Output the [X, Y] coordinate of the center of the cell containing the given text.  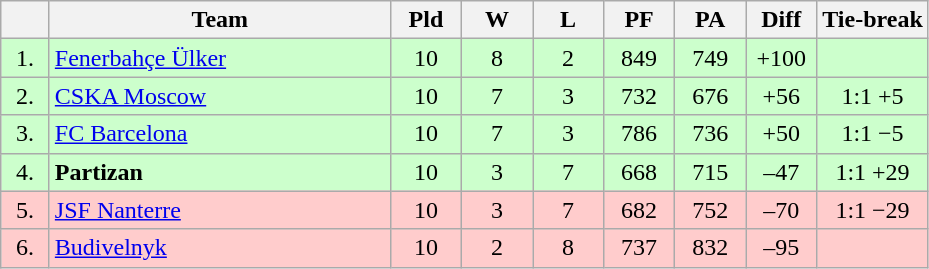
PA [710, 20]
1. [26, 58]
1:1 −5 [873, 134]
+56 [782, 96]
+100 [782, 58]
+50 [782, 134]
–70 [782, 210]
6. [26, 248]
786 [640, 134]
1:1 +5 [873, 96]
1:1 +29 [873, 172]
Diff [782, 20]
Budivelnyk [220, 248]
749 [710, 58]
715 [710, 172]
736 [710, 134]
Fenerbahçe Ülker [220, 58]
Partizan [220, 172]
732 [640, 96]
FC Barcelona [220, 134]
–47 [782, 172]
Team [220, 20]
4. [26, 172]
JSF Nanterre [220, 210]
737 [640, 248]
PF [640, 20]
832 [710, 248]
W [496, 20]
–95 [782, 248]
682 [640, 210]
676 [710, 96]
Pld [426, 20]
5. [26, 210]
Tie-break [873, 20]
L [568, 20]
3. [26, 134]
668 [640, 172]
1:1 −29 [873, 210]
849 [640, 58]
CSKA Moscow [220, 96]
752 [710, 210]
2. [26, 96]
